For the text-containing cell, return its midpoint in [X, Y] coordinate format. 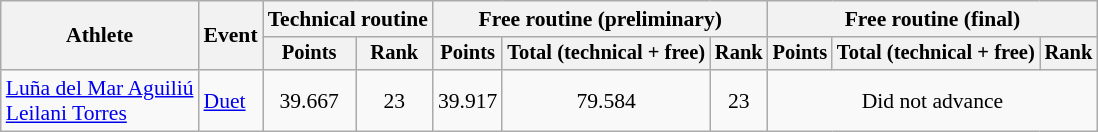
Luña del Mar AguiliúLeilani Torres [100, 100]
Event [231, 36]
Duet [231, 100]
Free routine (final) [933, 19]
Athlete [100, 36]
39.917 [468, 100]
Technical routine [348, 19]
79.584 [606, 100]
Did not advance [933, 100]
Free routine (preliminary) [600, 19]
39.667 [310, 100]
